Return the [X, Y] coordinate for the center point of the cell that contains the specified text.  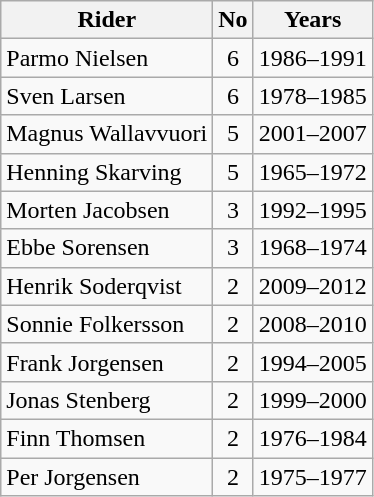
Per Jorgensen [107, 477]
Sven Larsen [107, 96]
Years [312, 20]
Rider [107, 20]
Finn Thomsen [107, 438]
1976–1984 [312, 438]
1975–1977 [312, 477]
2001–2007 [312, 134]
2008–2010 [312, 324]
Frank Jorgensen [107, 362]
2009–2012 [312, 286]
Parmo Nielsen [107, 58]
Jonas Stenberg [107, 400]
Ebbe Sorensen [107, 248]
Henning Skarving [107, 172]
1978–1985 [312, 96]
1965–1972 [312, 172]
1968–1974 [312, 248]
1999–2000 [312, 400]
Henrik Soderqvist [107, 286]
1992–1995 [312, 210]
Morten Jacobsen [107, 210]
Sonnie Folkersson [107, 324]
Magnus Wallavvuori [107, 134]
1986–1991 [312, 58]
1994–2005 [312, 362]
No [233, 20]
